For the text-containing cell, return its midpoint in [x, y] coordinate format. 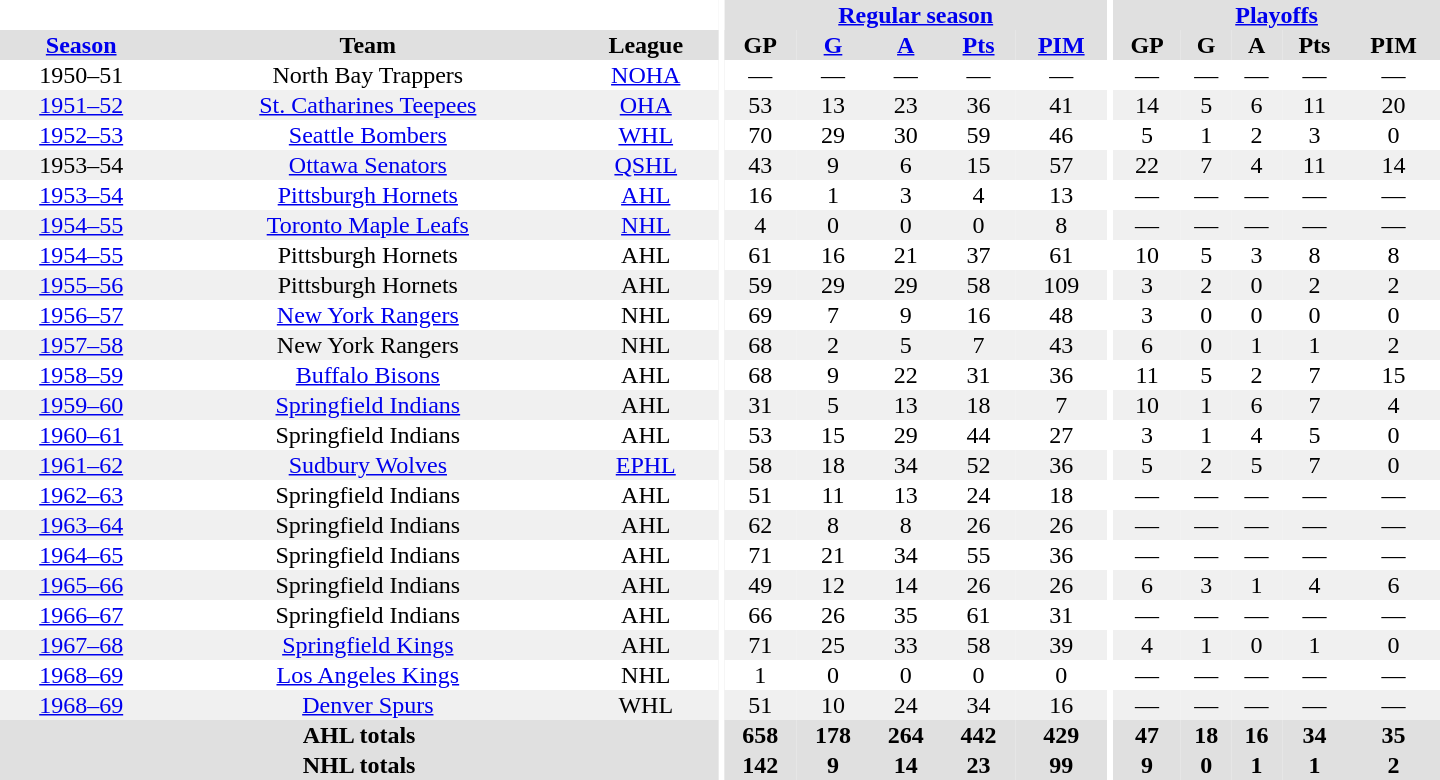
44 [978, 435]
Springfield Kings [368, 645]
Seattle Bombers [368, 135]
Regular season [916, 15]
658 [760, 735]
League [646, 45]
25 [834, 645]
1950–51 [81, 75]
41 [1062, 105]
1958–59 [81, 375]
1959–60 [81, 405]
30 [906, 135]
1965–66 [81, 585]
North Bay Trappers [368, 75]
178 [834, 735]
Los Angeles Kings [368, 675]
142 [760, 765]
1951–52 [81, 105]
EPHL [646, 465]
Season [81, 45]
St. Catharines Teepees [368, 105]
442 [978, 735]
AHL totals [359, 735]
OHA [646, 105]
Playoffs [1276, 15]
1957–58 [81, 345]
49 [760, 585]
1964–65 [81, 555]
Toronto Maple Leafs [368, 225]
1966–67 [81, 615]
Team [368, 45]
Denver Spurs [368, 705]
57 [1062, 165]
37 [978, 255]
70 [760, 135]
NHL totals [359, 765]
1955–56 [81, 285]
Sudbury Wolves [368, 465]
1961–62 [81, 465]
1962–63 [81, 495]
Ottawa Senators [368, 165]
62 [760, 525]
Buffalo Bisons [368, 375]
1967–68 [81, 645]
52 [978, 465]
1956–57 [81, 315]
QSHL [646, 165]
47 [1147, 735]
1952–53 [81, 135]
27 [1062, 435]
69 [760, 315]
12 [834, 585]
33 [906, 645]
429 [1062, 735]
46 [1062, 135]
20 [1394, 105]
99 [1062, 765]
NOHA [646, 75]
55 [978, 555]
39 [1062, 645]
109 [1062, 285]
1960–61 [81, 435]
48 [1062, 315]
66 [760, 615]
264 [906, 735]
1963–64 [81, 525]
